Locate the cell with the specified text and output its [X, Y] center coordinate. 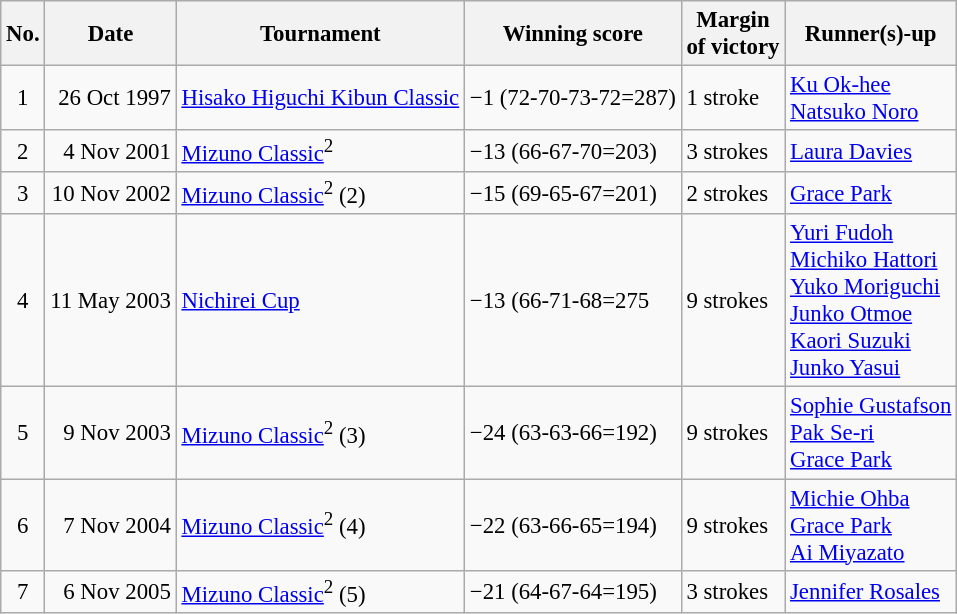
4 [23, 300]
Jennifer Rosales [871, 591]
Date [110, 34]
7 Nov 2004 [110, 525]
5 [23, 433]
Tournament [320, 34]
4 Nov 2001 [110, 151]
−1 (72-70-73-72=287) [574, 98]
Mizuno Classic2 (5) [320, 591]
2 [23, 151]
11 May 2003 [110, 300]
Hisako Higuchi Kibun Classic [320, 98]
1 [23, 98]
−13 (66-67-70=203) [574, 151]
7 [23, 591]
Runner(s)-up [871, 34]
Grace Park [871, 193]
−21 (64-67-64=195) [574, 591]
Laura Davies [871, 151]
−15 (69-65-67=201) [574, 193]
6 [23, 525]
Ku Ok-hee Natsuko Noro [871, 98]
Mizuno Classic2 (4) [320, 525]
Mizuno Classic2 (2) [320, 193]
Marginof victory [733, 34]
−22 (63-66-65=194) [574, 525]
1 stroke [733, 98]
2 strokes [733, 193]
Michie Ohba Grace Park Ai Miyazato [871, 525]
3 [23, 193]
Mizuno Classic2 [320, 151]
6 Nov 2005 [110, 591]
Mizuno Classic2 (3) [320, 433]
Sophie Gustafson Pak Se-ri Grace Park [871, 433]
−13 (66-71-68=275 [574, 300]
No. [23, 34]
Yuri Fudoh Michiko Hattori Yuko Moriguchi Junko Otmoe Kaori Suzuki Junko Yasui [871, 300]
10 Nov 2002 [110, 193]
−24 (63-63-66=192) [574, 433]
9 Nov 2003 [110, 433]
Nichirei Cup [320, 300]
26 Oct 1997 [110, 98]
Winning score [574, 34]
